Find where the given text appears and provide that cell's center as [X, Y] coordinate. 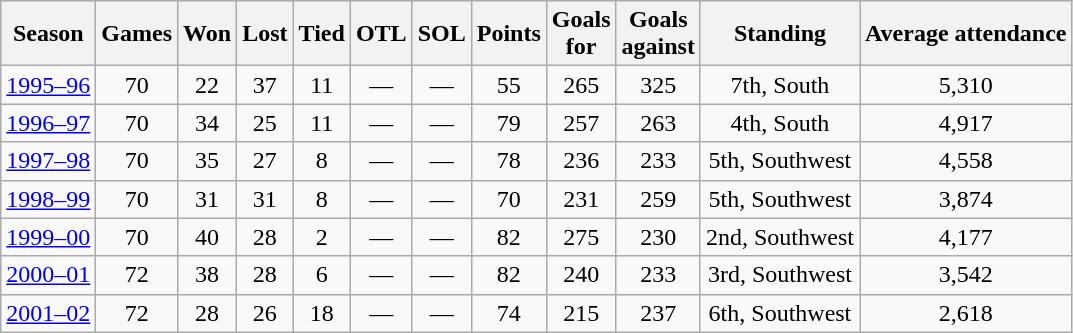
6 [322, 275]
Points [508, 34]
231 [581, 199]
1999–00 [48, 237]
237 [658, 313]
74 [508, 313]
25 [265, 123]
257 [581, 123]
4,177 [966, 237]
35 [208, 161]
2,618 [966, 313]
4,917 [966, 123]
Average attendance [966, 34]
37 [265, 85]
Standing [780, 34]
Games [137, 34]
Season [48, 34]
40 [208, 237]
240 [581, 275]
78 [508, 161]
275 [581, 237]
55 [508, 85]
Lost [265, 34]
Tied [322, 34]
34 [208, 123]
215 [581, 313]
OTL [381, 34]
2001–02 [48, 313]
4th, South [780, 123]
236 [581, 161]
2nd, Southwest [780, 237]
1995–96 [48, 85]
18 [322, 313]
325 [658, 85]
263 [658, 123]
27 [265, 161]
Goalsfor [581, 34]
3,874 [966, 199]
6th, Southwest [780, 313]
7th, South [780, 85]
79 [508, 123]
1998–99 [48, 199]
1997–98 [48, 161]
230 [658, 237]
2 [322, 237]
2000–01 [48, 275]
1996–97 [48, 123]
Won [208, 34]
265 [581, 85]
4,558 [966, 161]
26 [265, 313]
Goalsagainst [658, 34]
SOL [442, 34]
5,310 [966, 85]
3rd, Southwest [780, 275]
259 [658, 199]
38 [208, 275]
3,542 [966, 275]
22 [208, 85]
